Find where the given text appears and provide that cell's center as (X, Y) coordinate. 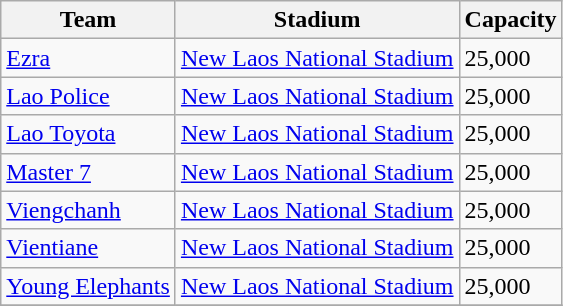
Lao Police (88, 96)
Vientiane (88, 248)
Stadium (317, 20)
Ezra (88, 58)
Young Elephants (88, 286)
Viengchanh (88, 210)
Team (88, 20)
Lao Toyota (88, 134)
Master 7 (88, 172)
Capacity (510, 20)
